From the cell containing the given text, extract its center point as [X, Y] coordinate. 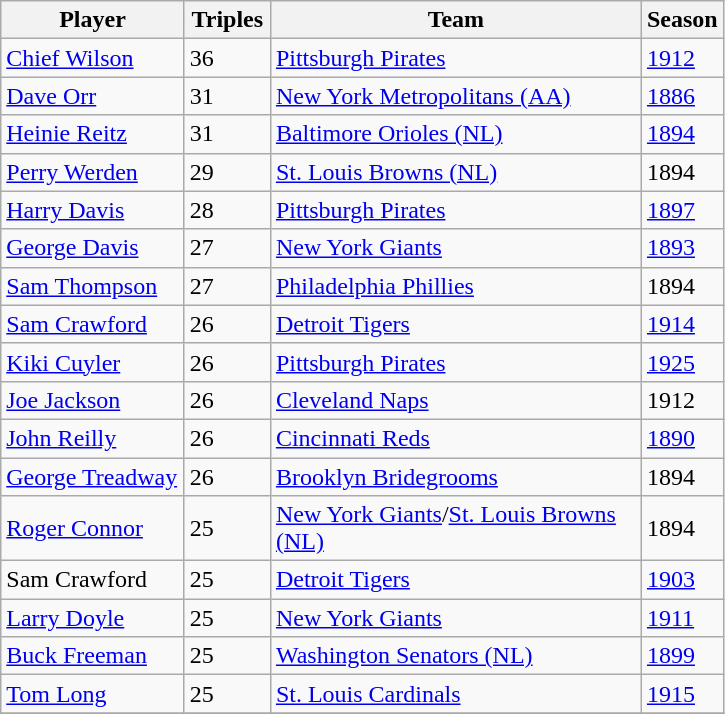
Sam Thompson [93, 286]
1903 [682, 580]
Perry Werden [93, 172]
1893 [682, 248]
Harry Davis [93, 210]
St. Louis Cardinals [456, 694]
Dave Orr [93, 96]
New York Giants/St. Louis Browns (NL) [456, 528]
1897 [682, 210]
Roger Connor [93, 528]
Team [456, 20]
Cleveland Naps [456, 400]
1886 [682, 96]
Triples [227, 20]
George Treadway [93, 477]
1925 [682, 362]
Chief Wilson [93, 58]
1915 [682, 694]
Kiki Cuyler [93, 362]
George Davis [93, 248]
Baltimore Orioles (NL) [456, 134]
New York Metropolitans (AA) [456, 96]
Season [682, 20]
1911 [682, 618]
Cincinnati Reds [456, 438]
1914 [682, 324]
29 [227, 172]
Joe Jackson [93, 400]
Brooklyn Bridegrooms [456, 477]
Tom Long [93, 694]
1890 [682, 438]
36 [227, 58]
Heinie Reitz [93, 134]
St. Louis Browns (NL) [456, 172]
Player [93, 20]
Philadelphia Phillies [456, 286]
Buck Freeman [93, 656]
1899 [682, 656]
Larry Doyle [93, 618]
Washington Senators (NL) [456, 656]
John Reilly [93, 438]
28 [227, 210]
